For the text-containing cell, return its midpoint in [X, Y] coordinate format. 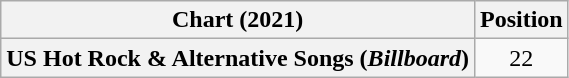
22 [521, 58]
Chart (2021) [238, 20]
Position [521, 20]
US Hot Rock & Alternative Songs (Billboard) [238, 58]
